Extract the (x, y) coordinate from the center of the cell holding the provided text.  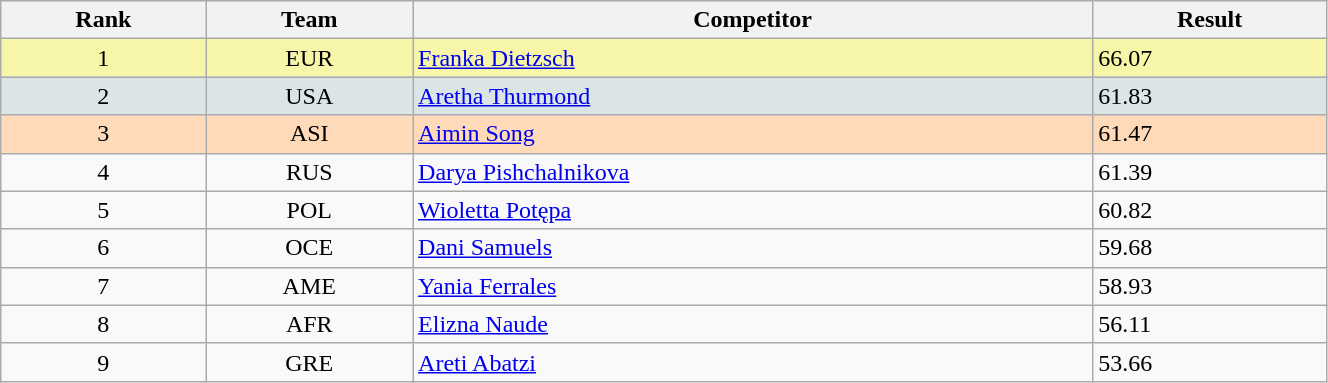
AME (310, 286)
4 (104, 172)
5 (104, 210)
8 (104, 324)
POL (310, 210)
Dani Samuels (753, 248)
Rank (104, 20)
61.47 (1210, 134)
Wioletta Potępa (753, 210)
61.83 (1210, 96)
61.39 (1210, 172)
AFR (310, 324)
6 (104, 248)
EUR (310, 58)
Result (1210, 20)
56.11 (1210, 324)
66.07 (1210, 58)
Competitor (753, 20)
ASI (310, 134)
7 (104, 286)
53.66 (1210, 362)
Team (310, 20)
USA (310, 96)
60.82 (1210, 210)
1 (104, 58)
58.93 (1210, 286)
Franka Dietzsch (753, 58)
RUS (310, 172)
Areti Abatzi (753, 362)
Aretha Thurmond (753, 96)
3 (104, 134)
2 (104, 96)
Aimin Song (753, 134)
OCE (310, 248)
GRE (310, 362)
Darya Pishchalnikova (753, 172)
59.68 (1210, 248)
Yania Ferrales (753, 286)
Elizna Naude (753, 324)
9 (104, 362)
